Search for the cell housing the specified text and yield its (x, y) center coordinate. 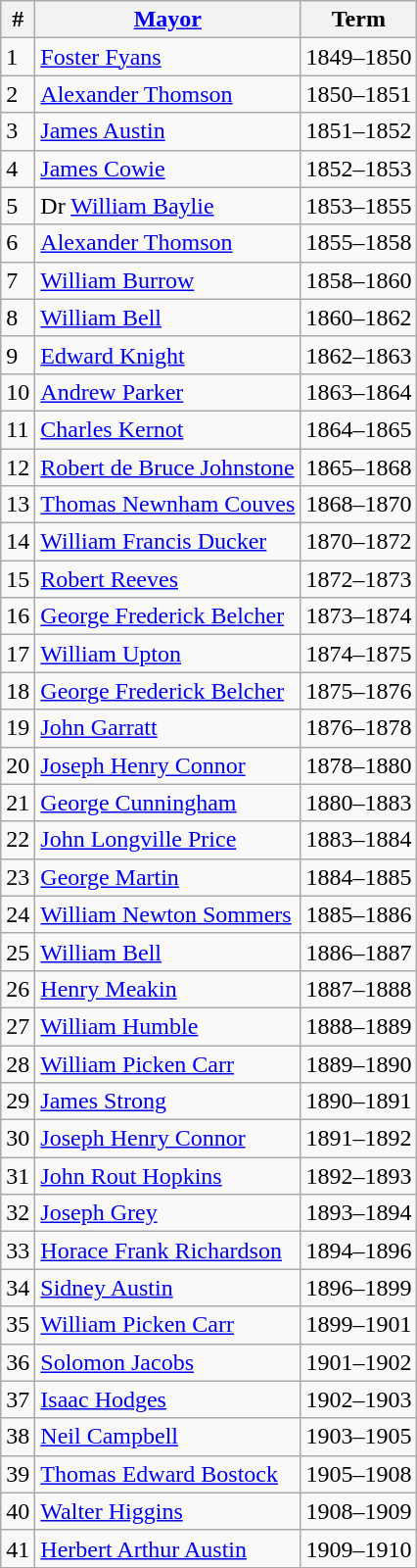
1860–1862 (358, 318)
Term (358, 20)
35 (18, 1325)
1855–1858 (358, 243)
Thomas Newnham Couves (168, 505)
1892–1893 (358, 1176)
9 (18, 355)
Thomas Edward Bostock (168, 1474)
Walter Higgins (168, 1511)
38 (18, 1437)
1884–1885 (358, 877)
20 (18, 765)
William Burrow (168, 280)
1864–1865 (358, 429)
1863–1864 (358, 392)
Sidney Austin (168, 1288)
James Strong (168, 1102)
4 (18, 169)
19 (18, 728)
8 (18, 318)
1887–1888 (358, 989)
1868–1870 (358, 505)
1876–1878 (358, 728)
1875–1876 (358, 691)
26 (18, 989)
Robert Reeves (168, 579)
7 (18, 280)
Joseph Grey (168, 1213)
2 (18, 94)
15 (18, 579)
Edward Knight (168, 355)
# (18, 20)
32 (18, 1213)
3 (18, 131)
William Francis Ducker (168, 542)
1878–1880 (358, 765)
1880–1883 (358, 803)
Isaac Hodges (168, 1399)
29 (18, 1102)
14 (18, 542)
27 (18, 1026)
16 (18, 616)
25 (18, 952)
36 (18, 1362)
1896–1899 (358, 1288)
40 (18, 1511)
1909–1910 (358, 1548)
1850–1851 (358, 94)
John Rout Hopkins (168, 1176)
31 (18, 1176)
33 (18, 1250)
1903–1905 (358, 1437)
1873–1874 (358, 616)
1865–1868 (358, 467)
William Upton (168, 654)
William Newton Sommers (168, 914)
Henry Meakin (168, 989)
1885–1886 (358, 914)
1889–1890 (358, 1063)
41 (18, 1548)
Andrew Parker (168, 392)
Solomon Jacobs (168, 1362)
1851–1852 (358, 131)
James Cowie (168, 169)
1862–1863 (358, 355)
Robert de Bruce Johnstone (168, 467)
21 (18, 803)
George Martin (168, 877)
James Austin (168, 131)
Neil Campbell (168, 1437)
1890–1891 (358, 1102)
30 (18, 1139)
17 (18, 654)
1902–1903 (358, 1399)
18 (18, 691)
23 (18, 877)
John Garratt (168, 728)
John Longville Price (168, 840)
Charles Kernot (168, 429)
Mayor (168, 20)
1901–1902 (358, 1362)
34 (18, 1288)
28 (18, 1063)
1894–1896 (358, 1250)
1908–1909 (358, 1511)
1891–1892 (358, 1139)
37 (18, 1399)
1893–1894 (358, 1213)
10 (18, 392)
1849–1850 (358, 57)
Herbert Arthur Austin (168, 1548)
1853–1855 (358, 206)
12 (18, 467)
1886–1887 (358, 952)
1888–1889 (358, 1026)
Horace Frank Richardson (168, 1250)
William Humble (168, 1026)
1872–1873 (358, 579)
1 (18, 57)
1852–1853 (358, 169)
39 (18, 1474)
1870–1872 (358, 542)
Dr William Baylie (168, 206)
13 (18, 505)
1905–1908 (358, 1474)
1899–1901 (358, 1325)
1858–1860 (358, 280)
22 (18, 840)
Foster Fyans (168, 57)
1883–1884 (358, 840)
George Cunningham (168, 803)
24 (18, 914)
5 (18, 206)
1874–1875 (358, 654)
11 (18, 429)
6 (18, 243)
